Extract the (x, y) coordinate from the center of the cell holding the provided text.  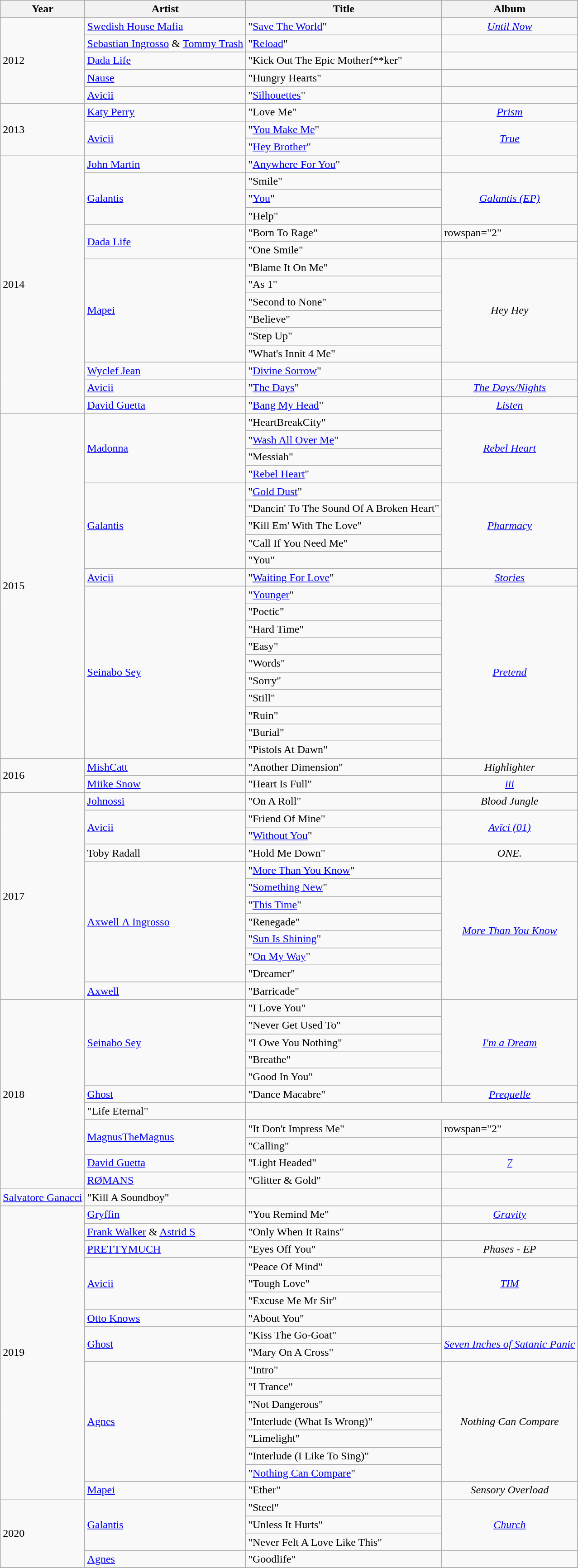
Seven Inches of Satanic Panic (510, 1344)
"Pistols At Dawn" (344, 749)
More Than You Know (510, 930)
"Kill Em' With The Love" (344, 526)
Nause (165, 78)
"Dreamer" (344, 973)
"Sun Is Shining" (344, 939)
"Renegade" (344, 922)
"Something New" (344, 887)
"Reload" (344, 43)
"Dance Macabre" (344, 1094)
"About You" (344, 1318)
Sensory Overload (510, 1490)
"Kick Out The Epic Motherf**ker" (344, 61)
"Steel" (344, 1507)
ONE. (510, 853)
"Barricade" (344, 991)
"Another Dimension" (344, 767)
Katy Perry (165, 112)
"Interlude (What Is Wrong)" (344, 1421)
"Eyes Off You" (344, 1249)
Miike Snow (165, 784)
"You Make Me" (344, 129)
2014 (43, 284)
Madonna (165, 448)
Wyclef Jean (165, 371)
"Glitter & Gold" (344, 1180)
2012 (43, 61)
"Goodlife" (344, 1559)
"Help" (344, 216)
Title (344, 9)
"Second to None" (344, 302)
Pretend (510, 672)
"Younger" (344, 595)
"I Owe You Nothing" (344, 1042)
"Hey Brother" (344, 147)
Sebastian Ingrosso & Tommy Trash (165, 43)
"Ether" (344, 1490)
2017 (43, 896)
"On My Way" (344, 956)
"Anywhere For You" (344, 164)
Gravity (510, 1215)
"Bang My Head" (344, 405)
"What's Innit 4 Me" (344, 353)
Rebel Heart (510, 448)
"Silhouettes" (344, 95)
"Limelight" (344, 1439)
"Smile" (344, 181)
Listen (510, 405)
"Kill A Soundboy" (165, 1197)
"Burial" (344, 732)
Otto Knows (165, 1318)
MagnusTheMagnus (165, 1137)
"Born To Rage" (344, 233)
Phases - EP (510, 1249)
"Dancin' To The Sound Of A Broken Heart" (344, 509)
Toby Radall (165, 853)
"Words" (344, 663)
Year (43, 9)
I'm a Dream (510, 1042)
"Life Eternal" (165, 1111)
"Step Up" (344, 336)
"Hold Me Down" (344, 853)
Avīci (01) (510, 827)
John Martin (165, 164)
"Poetic" (344, 612)
2020 (43, 1533)
"Still" (344, 698)
"Heart Is Full" (344, 784)
Swedish House Mafia (165, 26)
TIM (510, 1283)
"It Don't Impress Me" (344, 1129)
"Friend Of Mine" (344, 819)
Galantis (EP) (510, 198)
"Wash All Over Me" (344, 439)
"Love Me" (344, 112)
Blood Jungle (510, 801)
True (510, 138)
Frank Walker & Astrid S (165, 1232)
The Days/Nights (510, 388)
"Hard Time" (344, 629)
"Tough Love" (344, 1283)
"HeartBreakCity" (344, 422)
Gryffin (165, 1215)
Church (510, 1525)
"Ruin" (344, 715)
"Never Get Used To" (344, 1025)
"Blame It On Me" (344, 267)
"Without You" (344, 836)
"Save The World" (344, 26)
"Breathe" (344, 1060)
"As 1" (344, 285)
"Interlude (I Like To Sing)" (344, 1456)
"Messiah" (344, 457)
Stories (510, 577)
7 (510, 1163)
"Waiting For Love" (344, 577)
"This Time" (344, 905)
"Divine Sorrow" (344, 371)
Hey Hey (510, 310)
"Never Felt A Love Like This" (344, 1542)
Artist (165, 9)
2018 (43, 1094)
Axwell (165, 991)
Axwell Λ Ingrosso (165, 922)
"Hungry Hearts" (344, 78)
"Excuse Me Mr Sir" (344, 1301)
"The Days" (344, 388)
"One Smile" (344, 250)
Highlighter (510, 767)
"Gold Dust" (344, 491)
"More Than You Know" (344, 870)
"Kiss The Go-Goat" (344, 1335)
Pharmacy (510, 525)
2015 (43, 586)
Prism (510, 112)
"Calling" (344, 1146)
"Good In You" (344, 1077)
2016 (43, 776)
"Light Headed" (344, 1163)
"Only When It Rains" (344, 1232)
"I Trance" (344, 1387)
"Peace Of Mind" (344, 1266)
Until Now (510, 26)
"Unless It Hurts" (344, 1525)
iii (510, 784)
"Not Dangerous" (344, 1404)
Salvatore Ganacci (43, 1197)
Prequelle (510, 1094)
"Believe" (344, 319)
"Mary On A Cross" (344, 1353)
Johnossi (165, 801)
"Easy" (344, 646)
MishCatt (165, 767)
Nothing Can Compare (510, 1421)
"Call If You Need Me" (344, 543)
"Sorry" (344, 681)
"You Remind Me" (344, 1215)
"On A Roll" (344, 801)
PRETTYMUCH (165, 1249)
"Rebel Heart" (344, 474)
"Nothing Can Compare" (344, 1473)
2013 (43, 129)
"Intro" (344, 1370)
Album (510, 9)
2019 (43, 1352)
RØMANS (165, 1180)
"I Love You" (344, 1008)
